Pinpoint the cell where the given text exists, returning its [X, Y] midpoint coordinate. 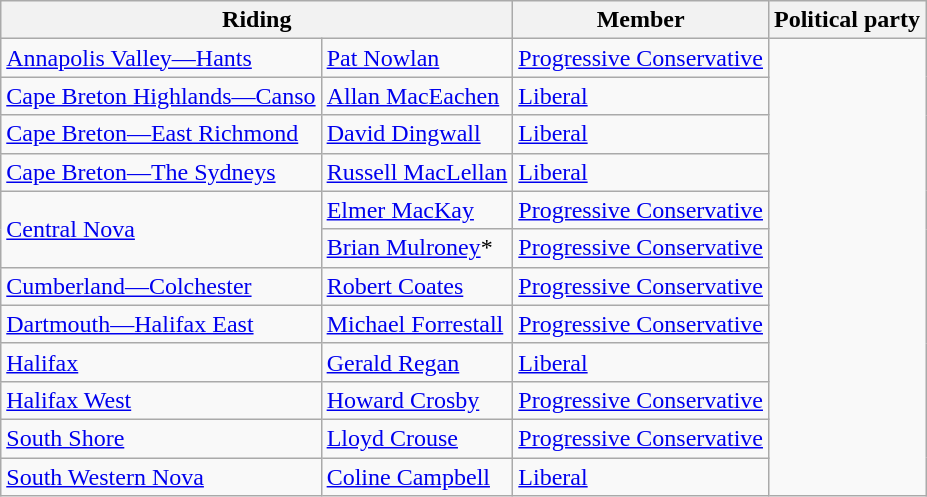
Allan MacEachen [417, 96]
South Western Nova [161, 477]
Michael Forrestall [417, 324]
David Dingwall [417, 134]
Brian Mulroney* [417, 248]
Cape Breton—The Sydneys [161, 172]
Gerald Regan [417, 362]
Annapolis Valley—Hants [161, 58]
Robert Coates [417, 286]
Pat Nowlan [417, 58]
Halifax West [161, 400]
Coline Campbell [417, 477]
Riding [257, 20]
Cape Breton Highlands—Canso [161, 96]
Cumberland—Colchester [161, 286]
Lloyd Crouse [417, 438]
Central Nova [161, 229]
Elmer MacKay [417, 210]
Russell MacLellan [417, 172]
Political party [846, 20]
South Shore [161, 438]
Dartmouth—Halifax East [161, 324]
Member [641, 20]
Halifax [161, 362]
Howard Crosby [417, 400]
Cape Breton—East Richmond [161, 134]
